From the cell containing the given text, extract its center point as (X, Y) coordinate. 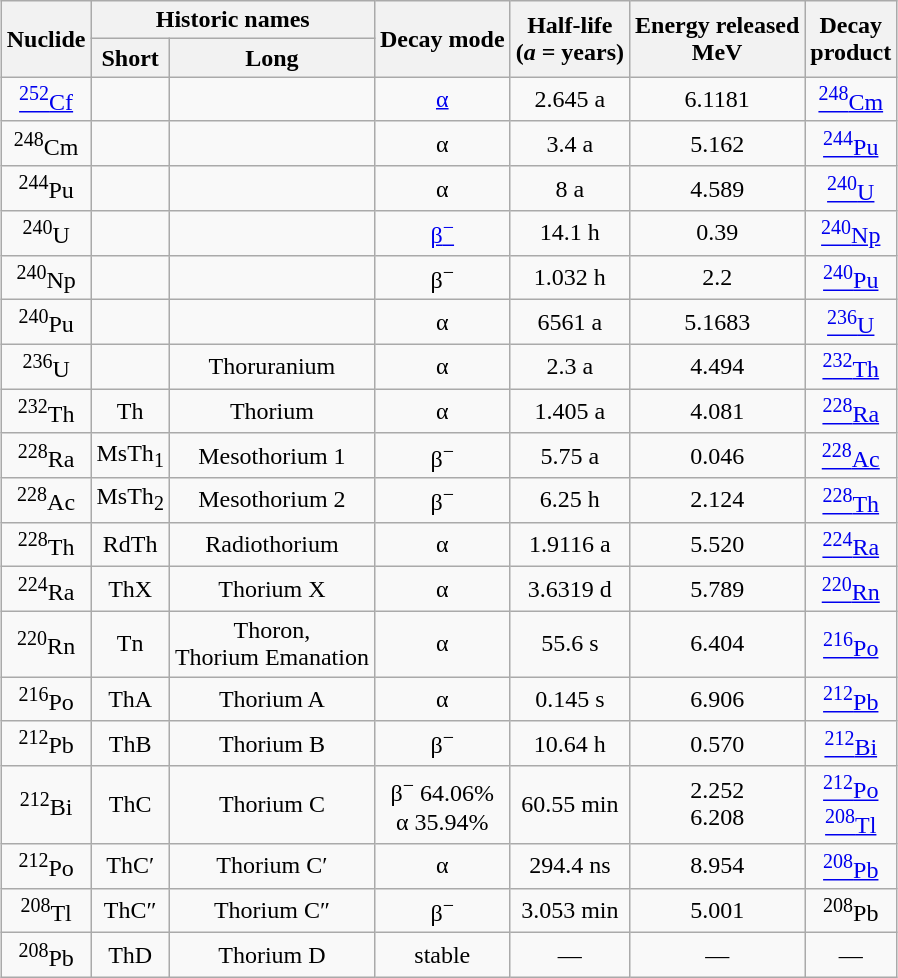
Half-life(a = years) (570, 39)
ThX (130, 590)
2.124 (718, 500)
Thorium C′ (272, 866)
212Po 208Tl (851, 805)
Thorium B (272, 744)
2.3 a (570, 366)
8.954 (718, 866)
212Po (46, 866)
0.570 (718, 744)
0.046 (718, 456)
Tn (130, 644)
2.252 6.208 (718, 805)
stable (442, 956)
55.6 s (570, 644)
3.6319 d (570, 590)
MsTh1 (130, 456)
Historic names (232, 20)
0.39 (718, 234)
5.162 (718, 144)
ThA (130, 700)
Thorium D (272, 956)
1.405 a (570, 412)
Thorium C (272, 805)
252Cf (46, 100)
Thoron,Thorium Emanation (272, 644)
208Tl (46, 910)
ThC′ (130, 866)
4.494 (718, 366)
5.789 (718, 590)
14.1 h (570, 234)
ThC (130, 805)
3.4 a (570, 144)
ThC″ (130, 910)
5.520 (718, 544)
Thorium C″ (272, 910)
10.64 h (570, 744)
2.645 a (570, 100)
Decay mode (442, 39)
Th (130, 412)
β− 64.06% α 35.94% (442, 805)
MsTh2 (130, 500)
1.032 h (570, 278)
4.589 (718, 188)
Mesothorium 1 (272, 456)
6561 a (570, 322)
2.2 (718, 278)
Energy releasedMeV (718, 39)
5.1683 (718, 322)
Thorium X (272, 590)
5.75 a (570, 456)
6.25 h (570, 500)
Long (272, 58)
8 a (570, 188)
6.906 (718, 700)
4.081 (718, 412)
Nuclide (46, 39)
Thorium A (272, 700)
Short (130, 58)
ThD (130, 956)
60.55 min (570, 805)
6.1181 (718, 100)
Decayproduct (851, 39)
3.053 min (570, 910)
6.404 (718, 644)
Thoruranium (272, 366)
Radiothorium (272, 544)
Thorium (272, 412)
ThB (130, 744)
0.145 s (570, 700)
Mesothorium 2 (272, 500)
5.001 (718, 910)
1.9116 a (570, 544)
RdTh (130, 544)
294.4 ns (570, 866)
